Find where the given text appears and provide that cell's center as (X, Y) coordinate. 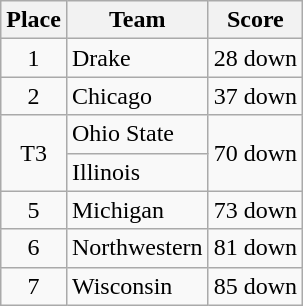
T3 (34, 153)
Michigan (137, 210)
5 (34, 210)
6 (34, 248)
70 down (255, 153)
1 (34, 58)
37 down (255, 96)
Illinois (137, 172)
Score (255, 20)
Wisconsin (137, 286)
85 down (255, 286)
81 down (255, 248)
2 (34, 96)
Place (34, 20)
Ohio State (137, 134)
Northwestern (137, 248)
73 down (255, 210)
7 (34, 286)
Team (137, 20)
Drake (137, 58)
Chicago (137, 96)
28 down (255, 58)
